Capture the cell that displays the provided text and extract its (x, y) central coordinate. 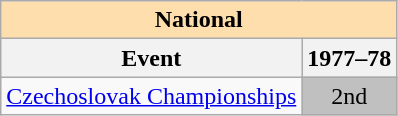
2nd (350, 96)
National (199, 20)
Czechoslovak Championships (152, 96)
Event (152, 58)
1977–78 (350, 58)
